Return the (x, y) coordinate for the center point of the cell that contains the specified text.  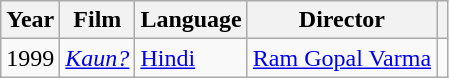
Director (342, 20)
Language (191, 20)
Film (98, 20)
Ram Gopal Varma (342, 58)
Hindi (191, 58)
1999 (30, 58)
Kaun? (98, 58)
Year (30, 20)
